Output the (X, Y) coordinate of the center of the cell containing the given text.  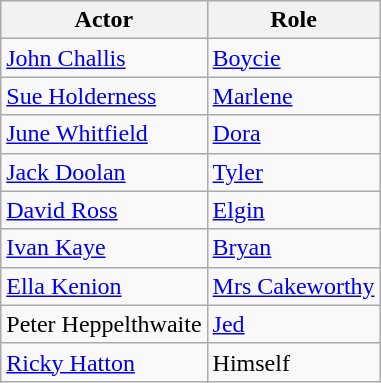
Boycie (294, 58)
Actor (104, 20)
Bryan (294, 248)
Marlene (294, 96)
Jack Doolan (104, 172)
David Ross (104, 210)
John Challis (104, 58)
Ivan Kaye (104, 248)
June Whitfield (104, 134)
Ella Kenion (104, 286)
Tyler (294, 172)
Sue Holderness (104, 96)
Dora (294, 134)
Peter Heppelthwaite (104, 324)
Jed (294, 324)
Role (294, 20)
Elgin (294, 210)
Himself (294, 362)
Ricky Hatton (104, 362)
Mrs Cakeworthy (294, 286)
